Output the (x, y) coordinate of the center of the cell containing the given text.  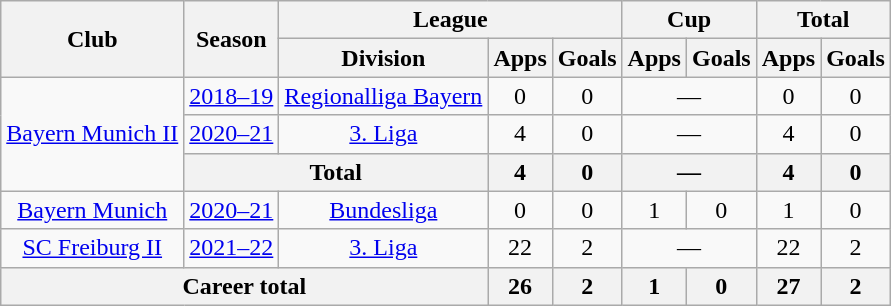
Division (384, 58)
Regionalliga Bayern (384, 96)
26 (520, 286)
Bayern Munich (92, 210)
2018–19 (232, 96)
League (450, 20)
Bundesliga (384, 210)
Club (92, 39)
Career total (244, 286)
2021–22 (232, 248)
Cup (689, 20)
SC Freiburg II (92, 248)
27 (788, 286)
Season (232, 39)
Bayern Munich II (92, 134)
